Return [X, Y] of the center of cell containing provided text 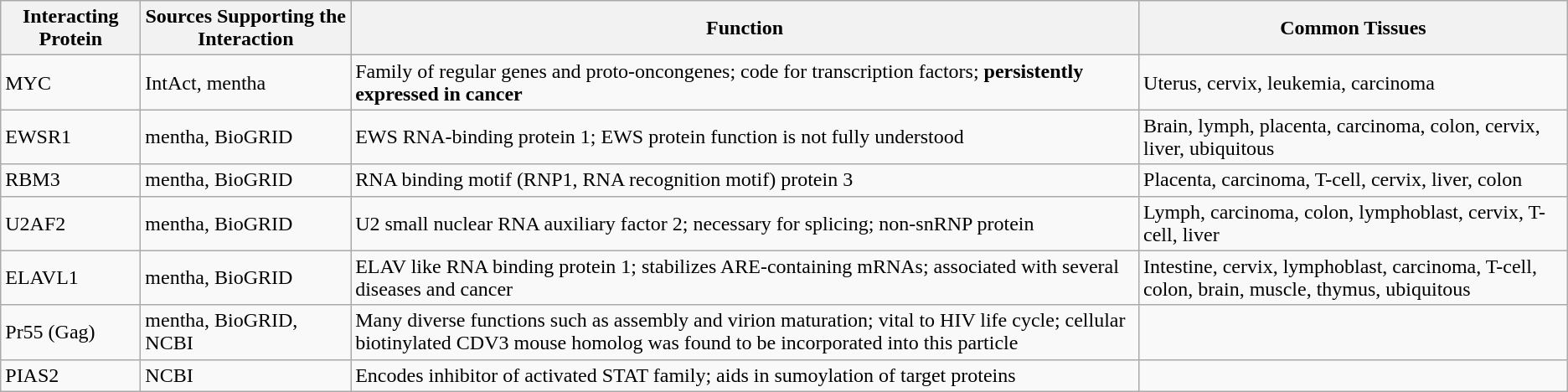
PIAS2 [70, 375]
Brain, lymph, placenta, carcinoma, colon, cervix, liver, ubiquitous [1354, 137]
Family of regular genes and proto-oncongenes; code for transcription factors; persistently expressed in cancer [745, 82]
Function [745, 28]
EWSR1 [70, 137]
EWS RNA-binding protein 1; EWS protein function is not fully understood [745, 137]
Pr55 (Gag) [70, 332]
Sources Supporting the Interaction [246, 28]
U2 small nuclear RNA auxiliary factor 2; necessary for splicing; non-snRNP protein [745, 223]
RNA binding motif (RNP1, RNA recognition motif) protein 3 [745, 180]
MYC [70, 82]
Uterus, cervix, leukemia, carcinoma [1354, 82]
U2AF2 [70, 223]
Interacting Protein [70, 28]
mentha, BioGRID, NCBI [246, 332]
Lymph, carcinoma, colon, lymphoblast, cervix, T-cell, liver [1354, 223]
Encodes inhibitor of activated STAT family; aids in sumoylation of target proteins [745, 375]
Intestine, cervix, lymphoblast, carcinoma, T-cell, colon, brain, muscle, thymus, ubiquitous [1354, 278]
Placenta, carcinoma, T-cell, cervix, liver, colon [1354, 180]
ELAVL1 [70, 278]
NCBI [246, 375]
ELAV like RNA binding protein 1; stabilizes ARE-containing mRNAs; associated with several diseases and cancer [745, 278]
RBM3 [70, 180]
IntAct, mentha [246, 82]
Common Tissues [1354, 28]
